Return the [X, Y] coordinate for the center point of the cell that contains the specified text.  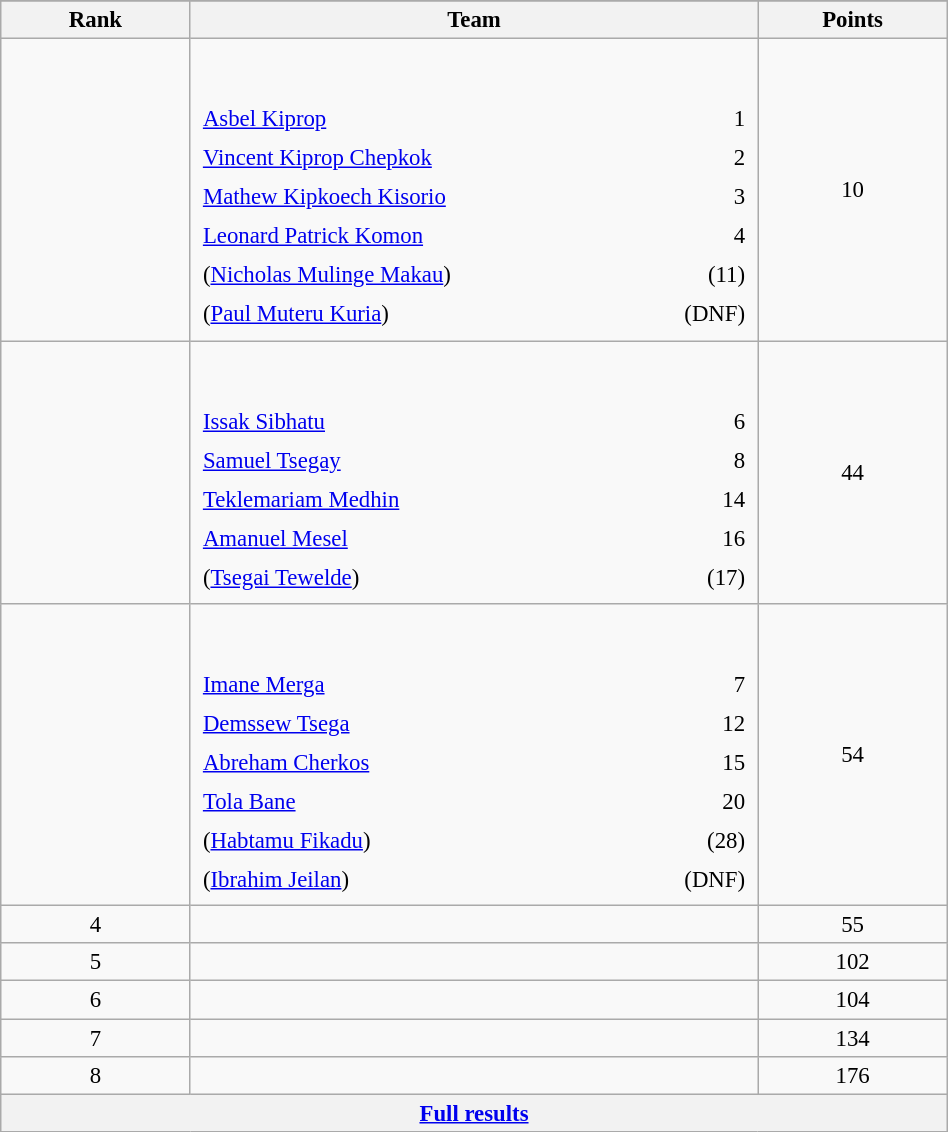
54 [852, 755]
16 [698, 538]
15 [672, 762]
Full results [474, 1113]
(Nicholas Mulinge Makau) [414, 275]
Samuel Tsegay [421, 460]
1 [690, 119]
Abreham Cherkos [394, 762]
(Paul Muteru Kuria) [414, 314]
Demssew Tsega [394, 723]
Amanuel Mesel [421, 538]
55 [852, 925]
Points [852, 20]
(Tsegai Tewelde) [421, 577]
Asbel Kiprop [414, 119]
Leonard Patrick Komon [414, 236]
14 [698, 499]
176 [852, 1075]
44 [852, 472]
Vincent Kiprop Chepkok [414, 158]
Imane Merga 7 Demssew Tsega 12 Abreham Cherkos 15 Tola Bane 20 (Habtamu Fikadu) (28) (Ibrahim Jeilan) (DNF) [474, 755]
(Habtamu Fikadu) [394, 840]
102 [852, 963]
Tola Bane [394, 801]
134 [852, 1038]
Teklemariam Medhin [421, 499]
Issak Sibhatu 6 Samuel Tsegay 8 Teklemariam Medhin 14 Amanuel Mesel 16 (Tsegai Tewelde) (17) [474, 472]
Rank [96, 20]
Issak Sibhatu [421, 421]
104 [852, 1000]
12 [672, 723]
5 [96, 963]
Imane Merga [394, 684]
20 [672, 801]
(17) [698, 577]
Mathew Kipkoech Kisorio [414, 197]
2 [690, 158]
(11) [690, 275]
Asbel Kiprop 1 Vincent Kiprop Chepkok 2 Mathew Kipkoech Kisorio 3 Leonard Patrick Komon 4 (Nicholas Mulinge Makau) (11) (Paul Muteru Kuria) (DNF) [474, 190]
(28) [672, 840]
3 [690, 197]
(Ibrahim Jeilan) [394, 880]
Team [474, 20]
10 [852, 190]
